For the text-containing cell, return its midpoint in [x, y] coordinate format. 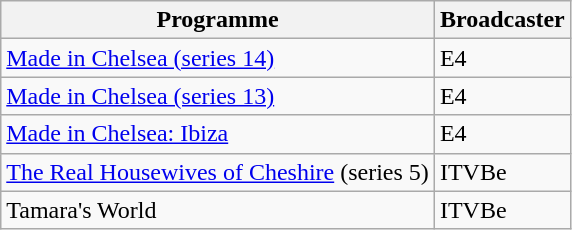
Tamara's World [218, 210]
The Real Housewives of Cheshire (series 5) [218, 172]
Made in Chelsea (series 13) [218, 96]
Made in Chelsea: Ibiza [218, 134]
Made in Chelsea (series 14) [218, 58]
Broadcaster [502, 20]
Programme [218, 20]
